From the cell containing the given text, extract its center point as (x, y) coordinate. 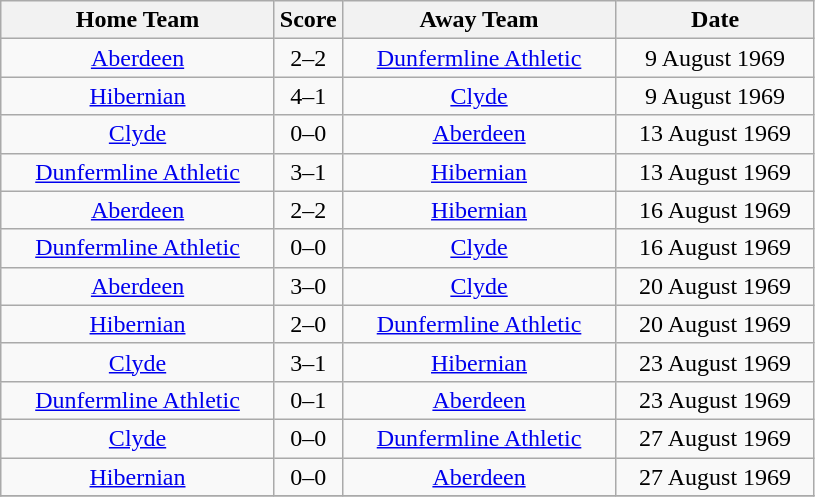
Home Team (138, 20)
Score (308, 20)
2–0 (308, 324)
Away Team (479, 20)
3–0 (308, 286)
0–1 (308, 400)
Date (716, 20)
4–1 (308, 96)
